Return the (x, y) coordinate for the center point of the cell that contains the specified text.  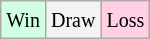
Loss (126, 20)
Draw (72, 20)
Win (24, 20)
